Extract the (x, y) coordinate from the center of the cell holding the provided text.  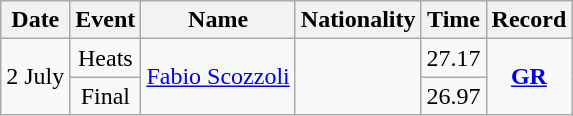
Event (106, 20)
2 July (36, 77)
Record (529, 20)
Time (454, 20)
Date (36, 20)
27.17 (454, 58)
Final (106, 96)
Nationality (358, 20)
Name (218, 20)
Fabio Scozzoli (218, 77)
Heats (106, 58)
GR (529, 77)
26.97 (454, 96)
